Determine the [X, Y] coordinate at the center of the cell enclosing the given text.  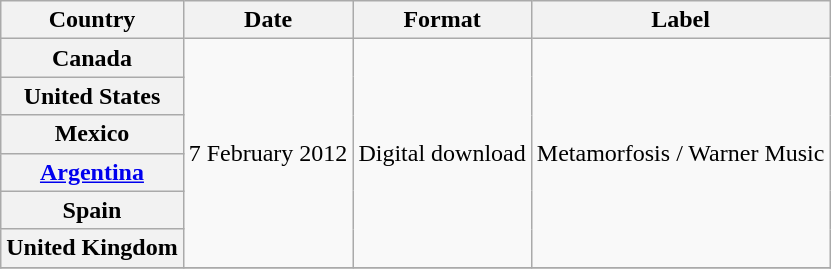
Spain [92, 210]
Canada [92, 58]
Mexico [92, 134]
Date [268, 20]
Metamorfosis / Warner Music [680, 153]
Argentina [92, 172]
United Kingdom [92, 248]
United States [92, 96]
Digital download [442, 153]
Country [92, 20]
Format [442, 20]
Label [680, 20]
7 February 2012 [268, 153]
